Output the [x, y] coordinate of the center of the cell containing the given text.  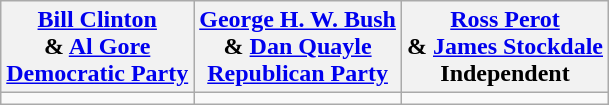
Ross Perot & James StockdaleIndependent [504, 47]
Bill Clinton & Al GoreDemocratic Party [98, 47]
George H. W. Bush & Dan QuayleRepublican Party [298, 47]
